Locate the cell with the specified text and output its (x, y) center coordinate. 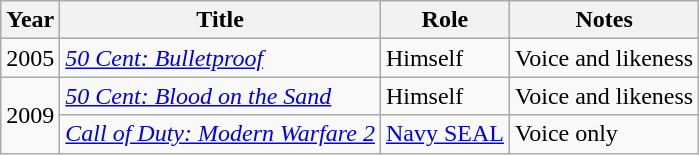
50 Cent: Bulletproof (220, 58)
2009 (30, 115)
Call of Duty: Modern Warfare 2 (220, 134)
Year (30, 20)
2005 (30, 58)
Voice only (604, 134)
Role (444, 20)
Notes (604, 20)
Title (220, 20)
50 Cent: Blood on the Sand (220, 96)
Navy SEAL (444, 134)
